Return [x, y] of the center of cell containing provided text 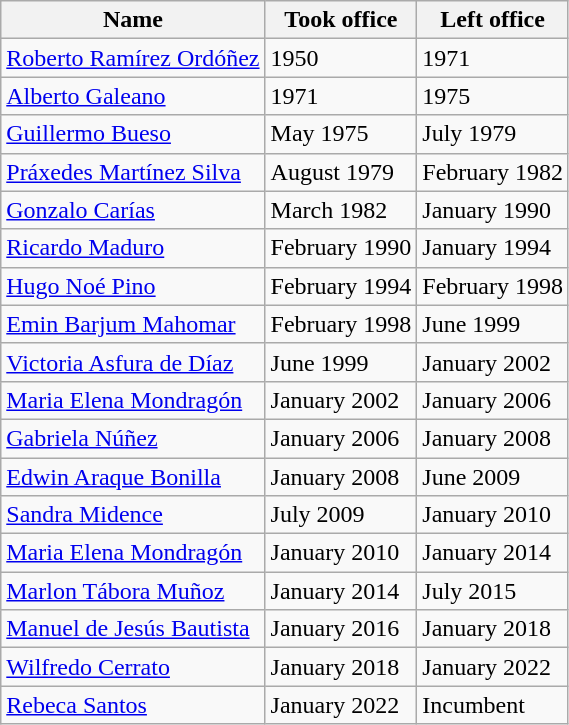
June 2009 [493, 477]
Marlon Tábora Muñoz [133, 591]
Ricardo Maduro [133, 248]
January 1990 [493, 210]
1975 [493, 96]
Sandra Midence [133, 515]
Hugo Noé Pino [133, 286]
Edwin Araque Bonilla [133, 477]
March 1982 [341, 210]
July 2009 [341, 515]
Wilfredo Cerrato [133, 667]
February 1982 [493, 172]
1950 [341, 58]
Manuel de Jesús Bautista [133, 629]
February 1990 [341, 248]
Emin Barjum Mahomar [133, 324]
May 1975 [341, 134]
Roberto Ramírez Ordóñez [133, 58]
January 2016 [341, 629]
Guillermo Bueso [133, 134]
Rebeca Santos [133, 705]
Name [133, 20]
August 1979 [341, 172]
July 1979 [493, 134]
July 2015 [493, 591]
February 1994 [341, 286]
Alberto Galeano [133, 96]
Gabriela Núñez [133, 438]
Incumbent [493, 705]
January 1994 [493, 248]
Left office [493, 20]
Took office [341, 20]
Victoria Asfura de Díaz [133, 362]
Gonzalo Carías [133, 210]
Práxedes Martínez Silva [133, 172]
